Provide the (X, Y) coordinate of the cell's center where the given text is located.  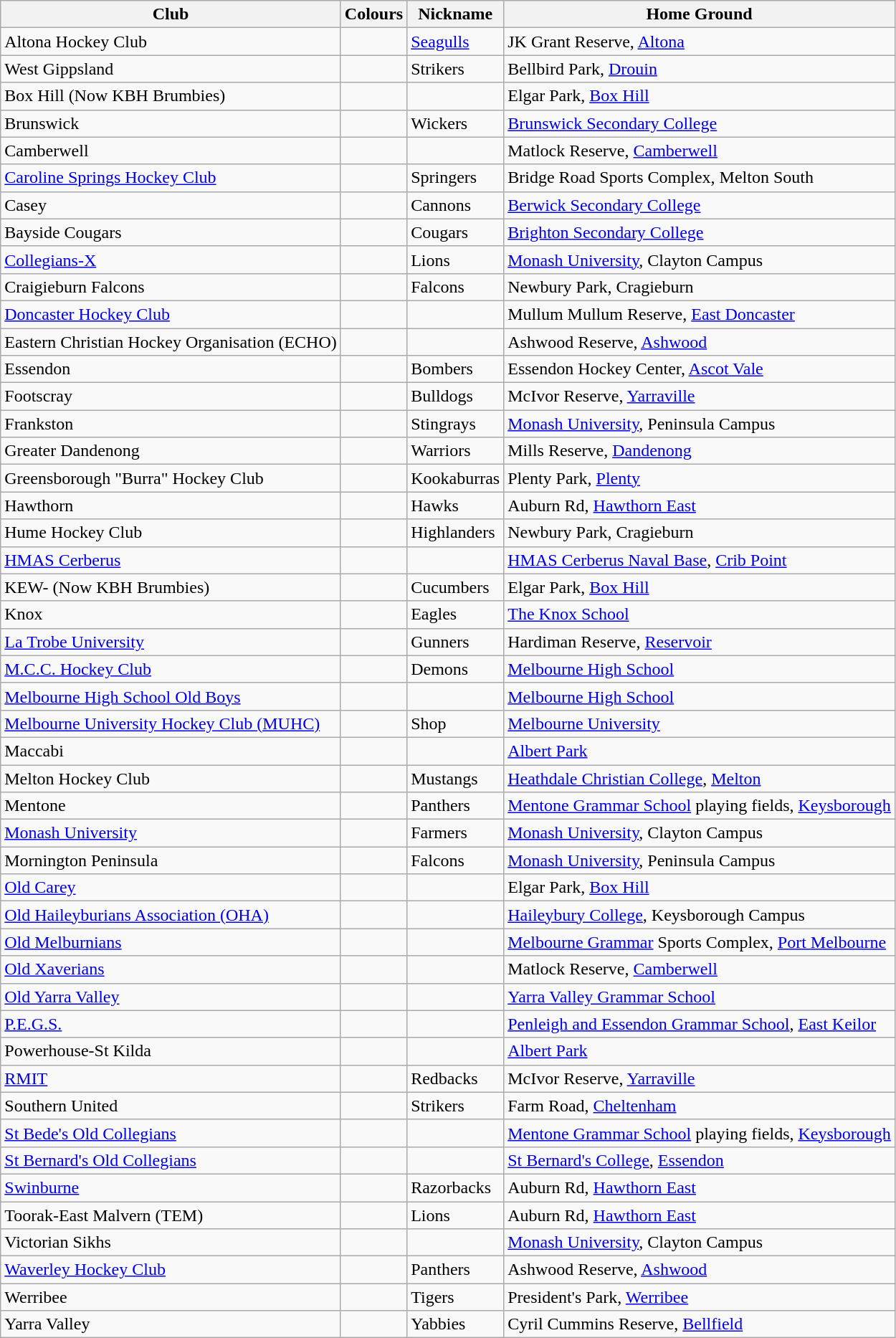
Tigers (456, 1297)
West Gippsland (171, 69)
St Bernard's Old Collegians (171, 1160)
Greater Dandenong (171, 451)
Caroline Springs Hockey Club (171, 178)
Hume Hockey Club (171, 533)
Gunners (456, 642)
Penleigh and Essendon Grammar School, East Keilor (700, 1024)
Kookaburras (456, 478)
Seagulls (456, 42)
President's Park, Werribee (700, 1297)
Hawthorn (171, 506)
Old Melburnians (171, 942)
Bombers (456, 369)
RMIT (171, 1078)
HMAS Cerberus Naval Base, Crib Point (700, 560)
Hardiman Reserve, Reservoir (700, 642)
Toorak-East Malvern (TEM) (171, 1215)
St Bede's Old Collegians (171, 1133)
Haileybury College, Keysborough Campus (700, 915)
Old Yarra Valley (171, 997)
Frankston (171, 424)
Mustangs (456, 778)
Knox (171, 615)
Yabbies (456, 1324)
HMAS Cerberus (171, 560)
Footscray (171, 397)
Bayside Cougars (171, 232)
Doncaster Hockey Club (171, 314)
Greensborough "Burra" Hockey Club (171, 478)
Victorian Sikhs (171, 1243)
Farm Road, Cheltenham (700, 1106)
Eagles (456, 615)
Melton Hockey Club (171, 778)
Brunswick Secondary College (700, 123)
Melbourne Grammar Sports Complex, Port Melbourne (700, 942)
Cougars (456, 232)
Warriors (456, 451)
Bridge Road Sports Complex, Melton South (700, 178)
Old Xaverians (171, 969)
Mornington Peninsula (171, 860)
Old Carey (171, 888)
Waverley Hockey Club (171, 1270)
Berwick Secondary College (700, 205)
The Knox School (700, 615)
Bellbird Park, Drouin (700, 69)
Cucumbers (456, 587)
P.E.G.S. (171, 1024)
Shop (456, 723)
Melbourne High School Old Boys (171, 696)
KEW- (Now KBH Brumbies) (171, 587)
Redbacks (456, 1078)
Casey (171, 205)
Melbourne University Hockey Club (MUHC) (171, 723)
Club (171, 14)
Camberwell (171, 151)
Highlanders (456, 533)
Yarra Valley (171, 1324)
Eastern Christian Hockey Organisation (ECHO) (171, 342)
Nickname (456, 14)
Brunswick (171, 123)
Hawks (456, 506)
Razorbacks (456, 1187)
Box Hill (Now KBH Brumbies) (171, 96)
Heathdale Christian College, Melton (700, 778)
Farmers (456, 833)
Cannons (456, 205)
Monash University (171, 833)
Cyril Cummins Reserve, Bellfield (700, 1324)
Mentone (171, 806)
M.C.C. Hockey Club (171, 669)
Old Haileyburians Association (OHA) (171, 915)
Demons (456, 669)
Powerhouse-St Kilda (171, 1051)
Collegians-X (171, 260)
Mullum Mullum Reserve, East Doncaster (700, 314)
Bulldogs (456, 397)
Essendon (171, 369)
Wickers (456, 123)
Colours (373, 14)
St Bernard's College, Essendon (700, 1160)
Werribee (171, 1297)
Melbourne University (700, 723)
Southern United (171, 1106)
Craigieburn Falcons (171, 287)
Springers (456, 178)
JK Grant Reserve, Altona (700, 42)
Home Ground (700, 14)
Yarra Valley Grammar School (700, 997)
Maccabi (171, 751)
Stingrays (456, 424)
Altona Hockey Club (171, 42)
Swinburne (171, 1187)
Brighton Secondary College (700, 232)
Essendon Hockey Center, Ascot Vale (700, 369)
La Trobe University (171, 642)
Mills Reserve, Dandenong (700, 451)
Plenty Park, Plenty (700, 478)
